Locate the cell with the specified text and output its [x, y] center coordinate. 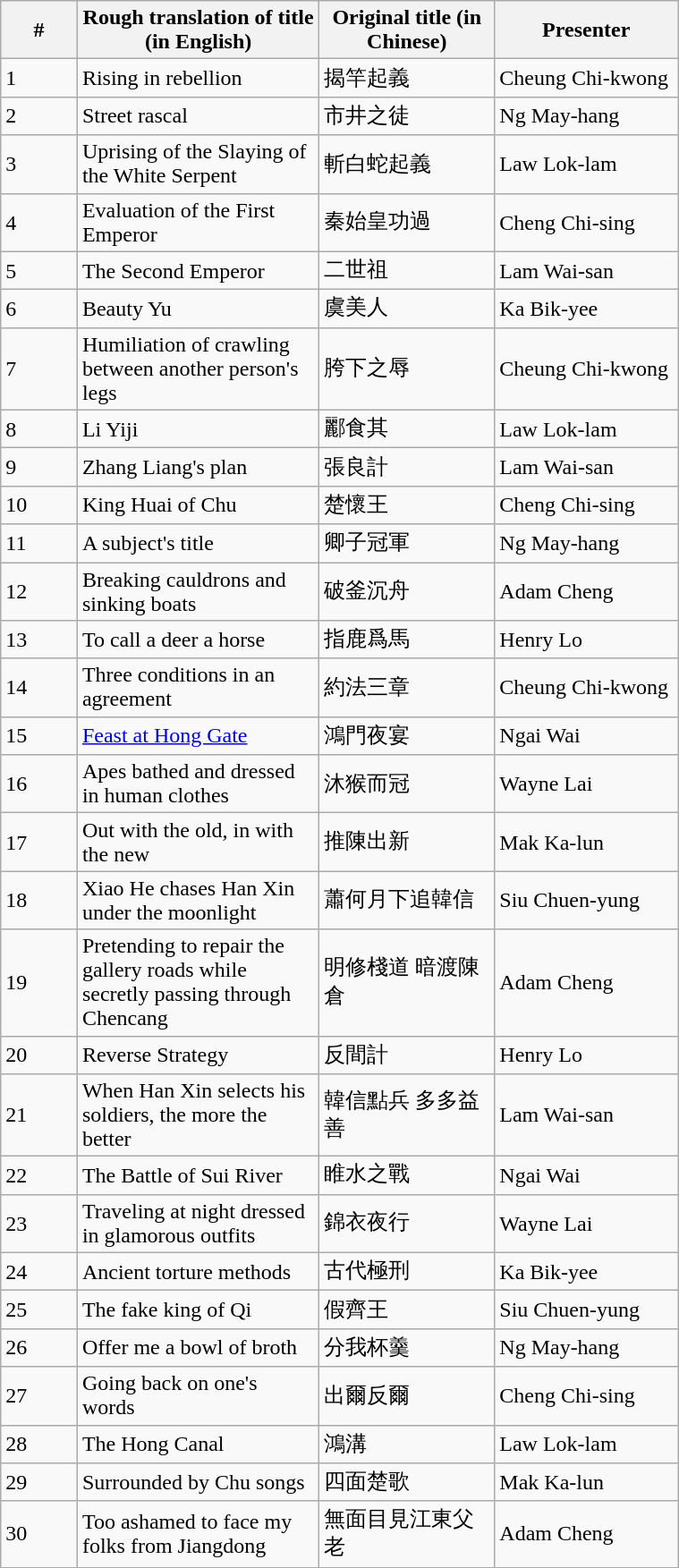
鴻溝 [407, 1444]
A subject's title [198, 544]
22 [39, 1175]
張良計 [407, 467]
25 [39, 1309]
29 [39, 1483]
6 [39, 309]
明修棧道 暗渡陳倉 [407, 982]
8 [39, 429]
20 [39, 1055]
The Hong Canal [198, 1444]
指鹿爲馬 [407, 640]
出爾反爾 [407, 1395]
Rough translation of title (in English) [198, 30]
9 [39, 467]
Zhang Liang's plan [198, 467]
19 [39, 982]
Going back on one's words [198, 1395]
Li Yiji [198, 429]
Ancient torture methods [198, 1272]
To call a deer a horse [198, 640]
1 [39, 79]
Too ashamed to face my folks from Jiangdong [198, 1534]
Offer me a bowl of broth [198, 1347]
睢水之戰 [407, 1175]
30 [39, 1534]
虞美人 [407, 309]
Apes bathed and dressed in human clothes [198, 784]
21 [39, 1115]
Rising in rebellion [198, 79]
韓信點兵 多多益善 [407, 1115]
The fake king of Qi [198, 1309]
推陳出新 [407, 843]
Surrounded by Chu songs [198, 1483]
3 [39, 165]
17 [39, 843]
四面楚歌 [407, 1483]
反間計 [407, 1055]
鴻門夜宴 [407, 735]
Uprising of the Slaying of the White Serpent [198, 165]
# [39, 30]
18 [39, 900]
Xiao He chases Han Xin under the moonlight [198, 900]
Beauty Yu [198, 309]
沐猴而冠 [407, 784]
二世祖 [407, 270]
Evaluation of the First Emperor [198, 222]
Breaking cauldrons and sinking boats [198, 590]
27 [39, 1395]
古代極刑 [407, 1272]
破釜沉舟 [407, 590]
胯下之辱 [407, 369]
5 [39, 270]
When Han Xin selects his soldiers, the more the better [198, 1115]
4 [39, 222]
12 [39, 590]
約法三章 [407, 687]
錦衣夜行 [407, 1224]
Three conditions in an agreement [198, 687]
無面目見江東父老 [407, 1534]
蕭何月下追韓信 [407, 900]
卿子冠軍 [407, 544]
26 [39, 1347]
24 [39, 1272]
Street rascal [198, 116]
Original title (in Chinese) [407, 30]
23 [39, 1224]
14 [39, 687]
13 [39, 640]
11 [39, 544]
7 [39, 369]
Presenter [587, 30]
15 [39, 735]
酈食其 [407, 429]
秦始皇功過 [407, 222]
揭竿起義 [407, 79]
16 [39, 784]
The Battle of Sui River [198, 1175]
斬白蛇起義 [407, 165]
假齊王 [407, 1309]
10 [39, 504]
Reverse Strategy [198, 1055]
King Huai of Chu [198, 504]
Pretending to repair the gallery roads while secretly passing through Chencang [198, 982]
楚懷王 [407, 504]
The Second Emperor [198, 270]
Humiliation of crawling between another person's legs [198, 369]
市井之徒 [407, 116]
Out with the old, in with the new [198, 843]
28 [39, 1444]
分我杯羹 [407, 1347]
Traveling at night dressed in glamorous outfits [198, 1224]
Feast at Hong Gate [198, 735]
2 [39, 116]
